Capture the cell that displays the provided text and extract its [x, y] central coordinate. 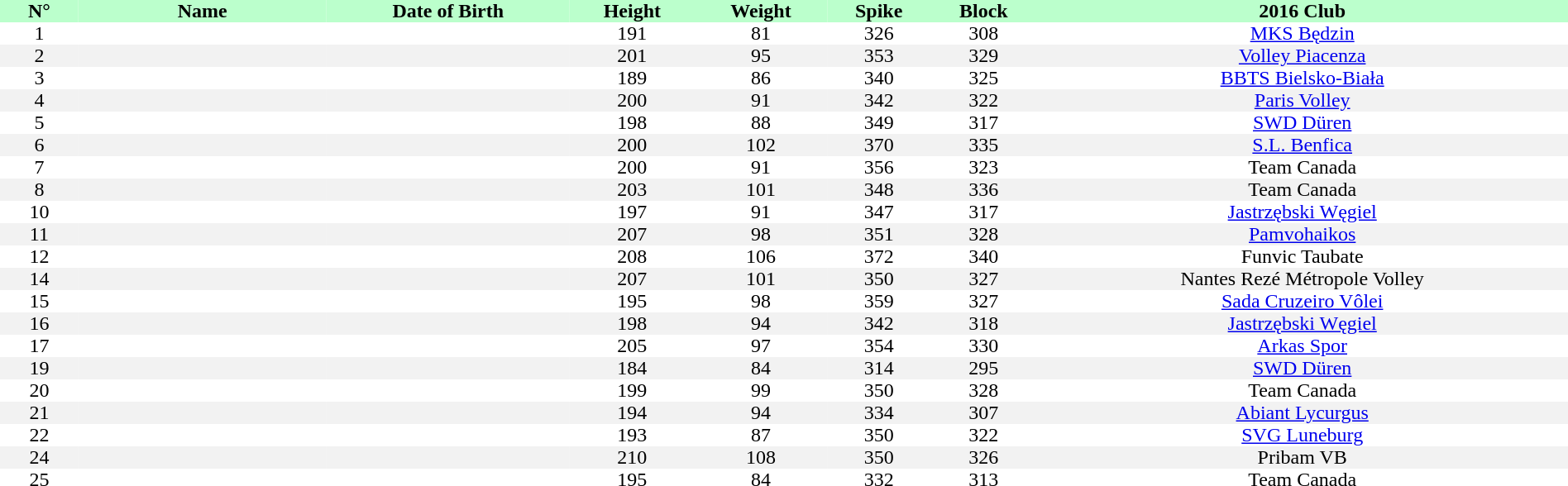
87 [761, 435]
22 [40, 435]
3 [40, 78]
19 [40, 369]
84 [761, 369]
191 [632, 33]
15 [40, 301]
99 [761, 390]
MKS Będzin [1302, 33]
108 [761, 458]
201 [632, 56]
SVG Luneburg [1302, 435]
335 [983, 145]
359 [878, 301]
Paris Volley [1302, 101]
197 [632, 212]
Arkas Spor [1302, 345]
102 [761, 145]
372 [878, 256]
348 [878, 190]
194 [632, 413]
Block [983, 12]
353 [878, 56]
334 [878, 413]
347 [878, 212]
Height [632, 12]
10 [40, 212]
329 [983, 56]
354 [878, 345]
195 [632, 301]
4 [40, 101]
330 [983, 345]
Nantes Rezé Métropole Volley [1302, 279]
Pribam VB [1302, 458]
88 [761, 122]
336 [983, 190]
86 [761, 78]
351 [878, 235]
7 [40, 167]
N° [40, 12]
205 [632, 345]
1 [40, 33]
24 [40, 458]
5 [40, 122]
Weight [761, 12]
20 [40, 390]
17 [40, 345]
184 [632, 369]
193 [632, 435]
Spike [878, 12]
318 [983, 324]
Funvic Taubate [1302, 256]
8 [40, 190]
210 [632, 458]
208 [632, 256]
325 [983, 78]
106 [761, 256]
308 [983, 33]
6 [40, 145]
95 [761, 56]
Pamvohaikos [1302, 235]
307 [983, 413]
349 [878, 122]
Date of Birth [448, 12]
BBTS Bielsko-Biała [1302, 78]
11 [40, 235]
Name [203, 12]
295 [983, 369]
199 [632, 390]
12 [40, 256]
2016 Club [1302, 12]
21 [40, 413]
Volley Piacenza [1302, 56]
Sada Cruzeiro Vôlei [1302, 301]
2 [40, 56]
323 [983, 167]
356 [878, 167]
81 [761, 33]
370 [878, 145]
97 [761, 345]
14 [40, 279]
16 [40, 324]
S.L. Benfica [1302, 145]
203 [632, 190]
314 [878, 369]
189 [632, 78]
Abiant Lycurgus [1302, 413]
